Search for the cell housing the specified text and yield its (X, Y) center coordinate. 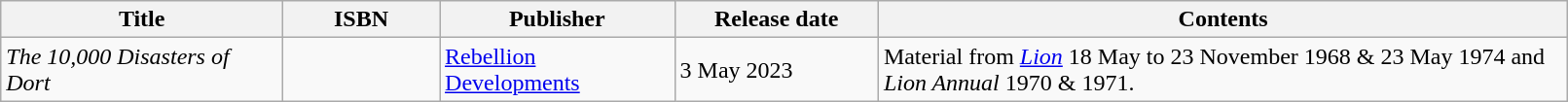
Rebellion Developments (558, 70)
Material from Lion 18 May to 23 November 1968 & 23 May 1974 and Lion Annual 1970 & 1971. (1222, 70)
Title (142, 19)
Release date (777, 19)
3 May 2023 (777, 70)
ISBN (362, 19)
Contents (1222, 19)
The 10,000 Disasters of Dort (142, 70)
Publisher (558, 19)
